Search for the cell housing the specified text and yield its (X, Y) center coordinate. 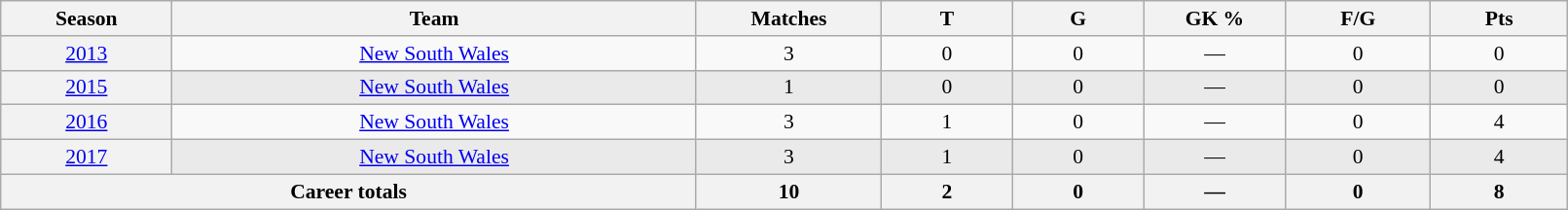
2 (948, 192)
8 (1499, 192)
10 (788, 192)
2013 (87, 53)
2017 (87, 157)
2015 (87, 87)
F/G (1358, 18)
Career totals (348, 192)
2016 (87, 122)
Team (434, 18)
T (948, 18)
Matches (788, 18)
GK % (1215, 18)
Pts (1499, 18)
Season (87, 18)
G (1078, 18)
